Determine the [X, Y] coordinate at the center of the cell enclosing the given text.  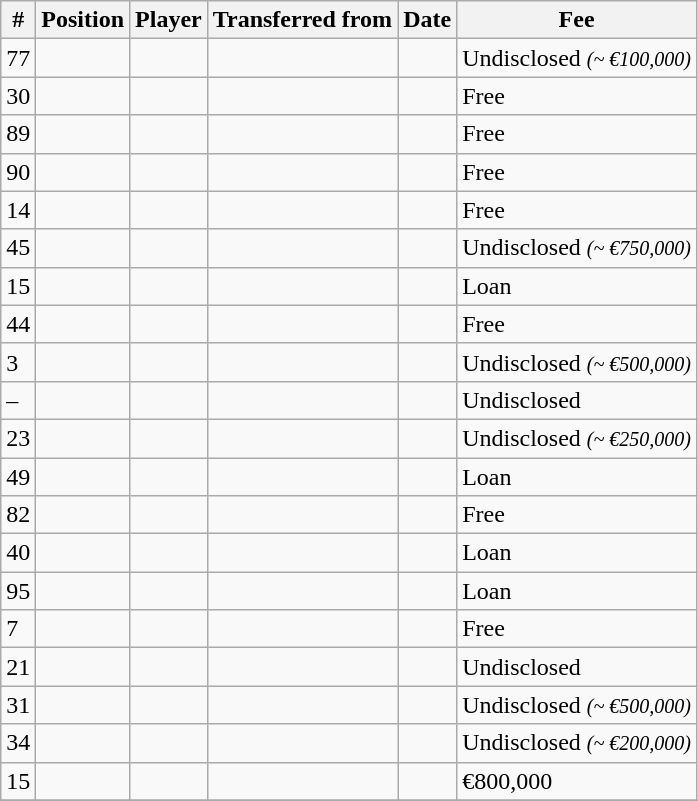
– [18, 400]
45 [18, 248]
Undisclosed (~ €750,000) [577, 248]
Player [169, 20]
31 [18, 705]
# [18, 20]
€800,000 [577, 781]
40 [18, 553]
14 [18, 210]
Transferred from [302, 20]
Fee [577, 20]
49 [18, 477]
Undisclosed (~ €100,000) [577, 58]
30 [18, 96]
90 [18, 172]
Undisclosed (~ €250,000) [577, 438]
82 [18, 515]
23 [18, 438]
89 [18, 134]
7 [18, 629]
3 [18, 362]
34 [18, 743]
77 [18, 58]
Position [83, 20]
44 [18, 324]
21 [18, 667]
95 [18, 591]
Date [428, 20]
Undisclosed (~ €200,000) [577, 743]
